Return the [x, y] coordinate for the center point of the cell that contains the specified text.  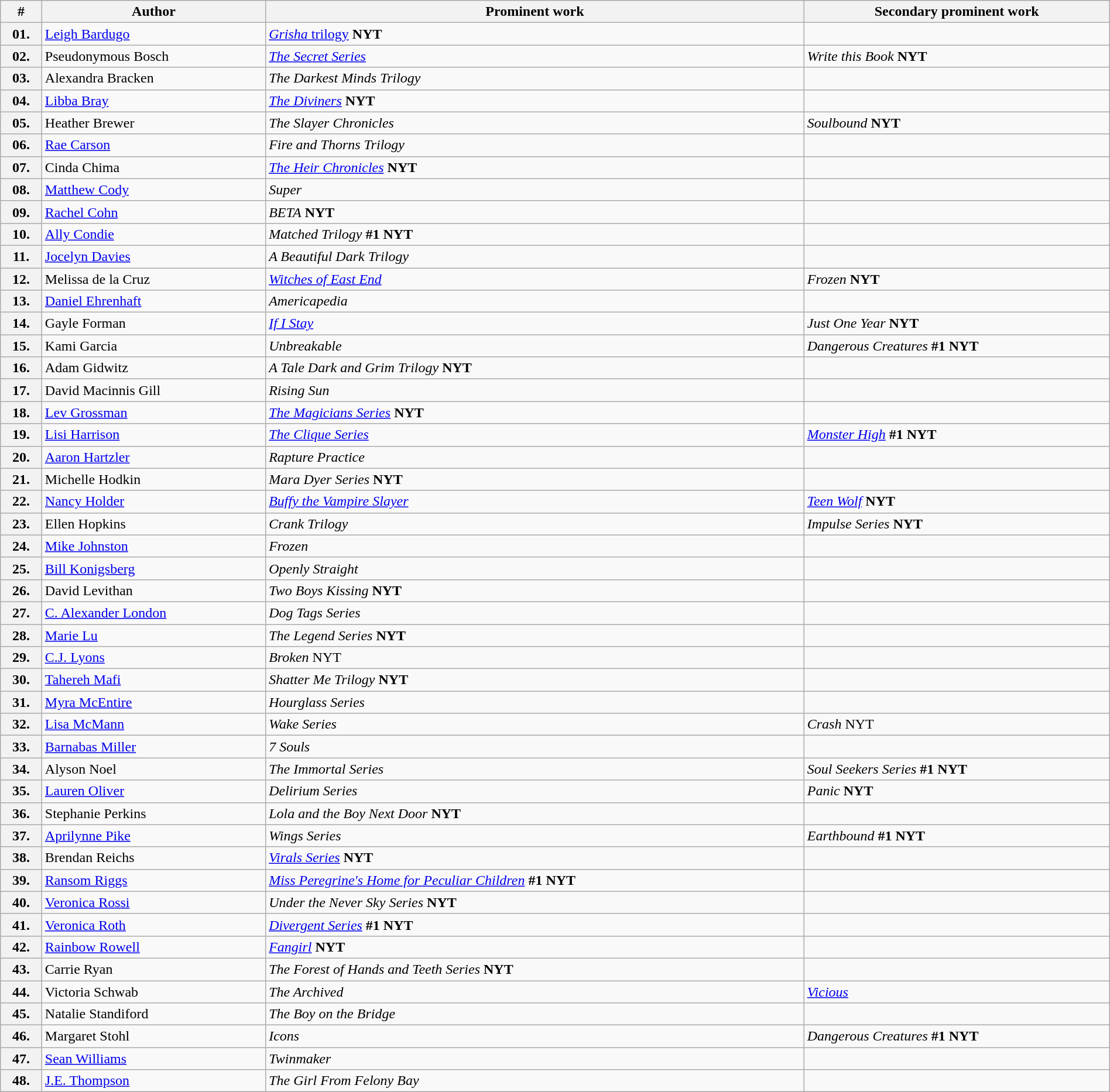
Alyson Noel [153, 769]
The Clique Series [535, 435]
Barnabas Miller [153, 747]
Fire and Thorns Trilogy [535, 145]
29. [21, 658]
10. [21, 234]
47. [21, 1059]
Mike Johnston [153, 546]
09. [21, 212]
Earthbound #1 NYT [957, 836]
The Girl From Felony Bay [535, 1081]
Impulse Series NYT [957, 524]
Lisa McMann [153, 724]
15. [21, 346]
David Macinnis Gill [153, 390]
42. [21, 947]
Adam Gidwitz [153, 368]
Mara Dyer Series NYT [535, 479]
39. [21, 880]
Broken NYT [535, 658]
Gayle Forman [153, 324]
J.E. Thompson [153, 1081]
Fangirl NYT [535, 947]
16. [21, 368]
30. [21, 680]
31. [21, 702]
08. [21, 190]
Jocelyn Davies [153, 256]
20. [21, 457]
# [21, 12]
Aprilynne Pike [153, 836]
Libba Bray [153, 101]
Monster High #1 NYT [957, 435]
13. [21, 301]
46. [21, 1036]
37. [21, 836]
Leigh Bardugo [153, 34]
Divergent Series #1 NYT [535, 925]
BETA NYT [535, 212]
Tahereh Mafi [153, 680]
Sean Williams [153, 1059]
Margaret Stohl [153, 1036]
17. [21, 390]
25. [21, 568]
C.J. Lyons [153, 658]
Rachel Cohn [153, 212]
Twinmaker [535, 1059]
Lev Grossman [153, 413]
Matched Trilogy #1 NYT [535, 234]
Frozen [535, 546]
Panic NYT [957, 791]
23. [21, 524]
03. [21, 78]
The Darkest Minds Trilogy [535, 78]
Aaron Hartzler [153, 457]
27. [21, 613]
Heather Brewer [153, 123]
Shatter Me Trilogy NYT [535, 680]
Lauren Oliver [153, 791]
The Heir Chronicles NYT [535, 167]
04. [21, 101]
Alexandra Bracken [153, 78]
Soulbound NYT [957, 123]
Openly Straight [535, 568]
The Slayer Chronicles [535, 123]
22. [21, 502]
19. [21, 435]
Victoria Schwab [153, 992]
32. [21, 724]
Bill Konigsberg [153, 568]
Ellen Hopkins [153, 524]
Author [153, 12]
28. [21, 635]
Dog Tags Series [535, 613]
21. [21, 479]
Brendan Reichs [153, 858]
Just One Year NYT [957, 324]
Michelle Hodkin [153, 479]
The Secret Series [535, 56]
26. [21, 590]
Frozen NYT [957, 279]
The Forest of Hands and Teeth Series NYT [535, 969]
45. [21, 1014]
Super [535, 190]
07. [21, 167]
Melissa de la Cruz [153, 279]
The Diviners NYT [535, 101]
Veronica Rossi [153, 902]
Delirium Series [535, 791]
Grisha trilogy NYT [535, 34]
Icons [535, 1036]
The Archived [535, 992]
34. [21, 769]
Ransom Riggs [153, 880]
18. [21, 413]
Ally Condie [153, 234]
Americapedia [535, 301]
The Immortal Series [535, 769]
Veronica Roth [153, 925]
Nancy Holder [153, 502]
Witches of East End [535, 279]
01. [21, 34]
Stephanie Perkins [153, 813]
Natalie Standiford [153, 1014]
36. [21, 813]
Marie Lu [153, 635]
If I Stay [535, 324]
Buffy the Vampire Slayer [535, 502]
Pseudonymous Bosch [153, 56]
Cinda Chima [153, 167]
Virals Series NYT [535, 858]
Crank Trilogy [535, 524]
David Levithan [153, 590]
The Legend Series NYT [535, 635]
A Tale Dark and Grim Trilogy NYT [535, 368]
Wake Series [535, 724]
Kami Garcia [153, 346]
02. [21, 56]
Unbreakable [535, 346]
48. [21, 1081]
7 Souls [535, 747]
Soul Seekers Series #1 NYT [957, 769]
Crash NYT [957, 724]
14. [21, 324]
Prominent work [535, 12]
Two Boys Kissing NYT [535, 590]
Wings Series [535, 836]
11. [21, 256]
41. [21, 925]
06. [21, 145]
The Magicians Series NYT [535, 413]
Rainbow Rowell [153, 947]
Rae Carson [153, 145]
12. [21, 279]
Hourglass Series [535, 702]
Miss Peregrine's Home for Peculiar Children #1 NYT [535, 880]
Rising Sun [535, 390]
Matthew Cody [153, 190]
A Beautiful Dark Trilogy [535, 256]
Lisi Harrison [153, 435]
Write this Book NYT [957, 56]
38. [21, 858]
Secondary prominent work [957, 12]
Daniel Ehrenhaft [153, 301]
The Boy on the Bridge [535, 1014]
33. [21, 747]
Carrie Ryan [153, 969]
24. [21, 546]
Rapture Practice [535, 457]
43. [21, 969]
44. [21, 992]
C. Alexander London [153, 613]
Lola and the Boy Next Door NYT [535, 813]
40. [21, 902]
Under the Never Sky Series NYT [535, 902]
Vicious [957, 992]
Teen Wolf NYT [957, 502]
35. [21, 791]
05. [21, 123]
Myra McEntire [153, 702]
